Detect which cell encompasses the target text, then output its (X, Y) center coordinate. 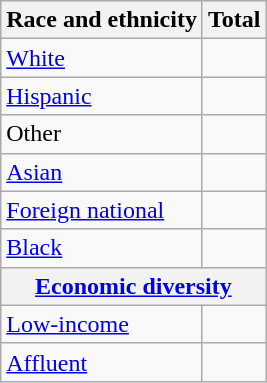
Economic diversity (134, 286)
Race and ethnicity (102, 20)
Asian (102, 172)
Black (102, 248)
Hispanic (102, 96)
Affluent (102, 362)
Low-income (102, 324)
White (102, 58)
Foreign national (102, 210)
Total (234, 20)
Other (102, 134)
